Identify which cell holds the provided text, then report its [x, y] central coordinate. 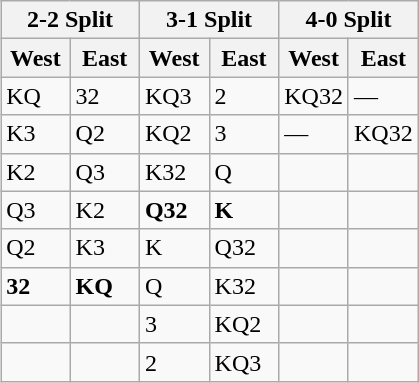
4-0 Split [349, 20]
3-1 Split [208, 20]
2-2 Split [70, 20]
